Detect which cell encompasses the target text, then output its [X, Y] center coordinate. 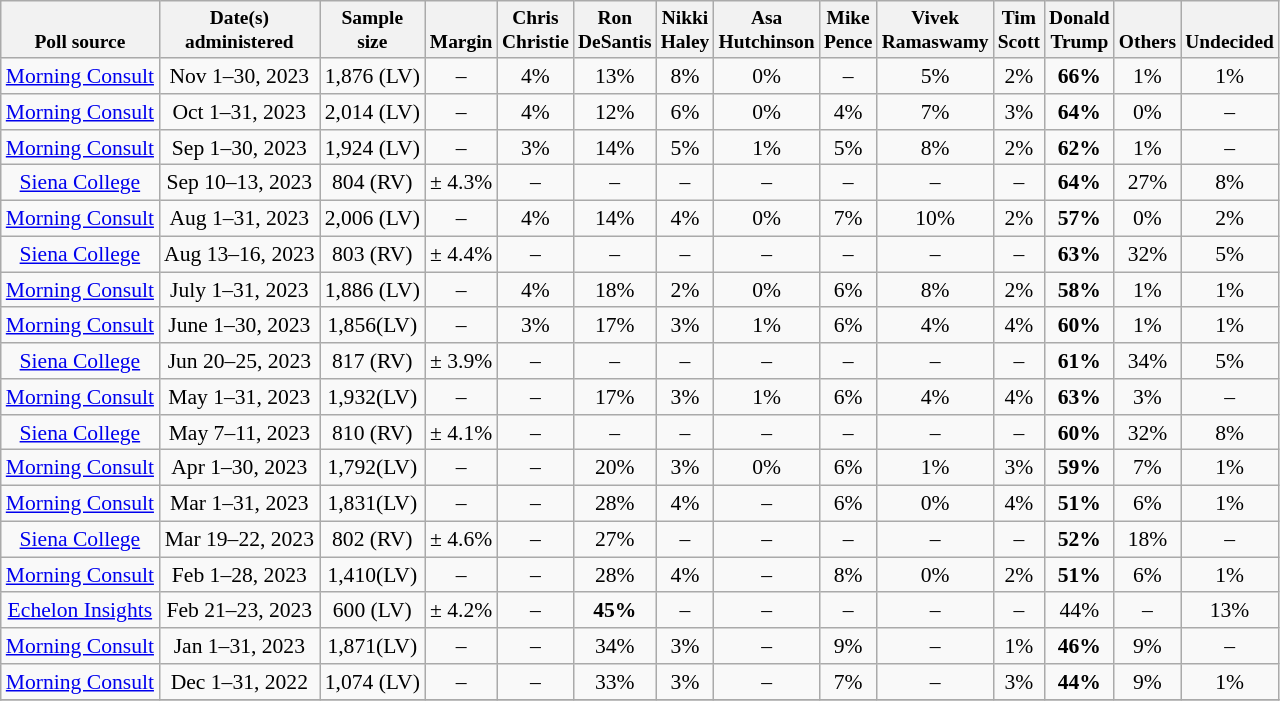
Sep 10–13, 2023 [240, 183]
600 (LV) [372, 611]
1,410(LV) [372, 575]
Date(s)administered [240, 30]
1,871(LV) [372, 646]
Dec 1–31, 2022 [240, 682]
52% [1079, 540]
RonDeSantis [614, 30]
Nov 1–30, 2023 [240, 76]
Undecided [1230, 30]
45% [614, 611]
1,932(LV) [372, 397]
Samplesize [372, 30]
± 4.1% [461, 433]
TimScott [1018, 30]
VivekRamaswamy [935, 30]
2,006 (LV) [372, 219]
Sep 1–30, 2023 [240, 148]
Mar 1–31, 2023 [240, 504]
61% [1079, 361]
1,886 (LV) [372, 290]
58% [1079, 290]
1,876 (LV) [372, 76]
May 1–31, 2023 [240, 397]
Aug 1–31, 2023 [240, 219]
59% [1079, 468]
1,792(LV) [372, 468]
12% [614, 112]
Others [1147, 30]
817 (RV) [372, 361]
July 1–31, 2023 [240, 290]
802 (RV) [372, 540]
1,074 (LV) [372, 682]
June 1–30, 2023 [240, 326]
Feb 1–28, 2023 [240, 575]
Feb 21–23, 2023 [240, 611]
ChrisChristie [535, 30]
804 (RV) [372, 183]
May 7–11, 2023 [240, 433]
2,014 (LV) [372, 112]
MikePence [848, 30]
± 4.2% [461, 611]
Oct 1–31, 2023 [240, 112]
1,831(LV) [372, 504]
DonaldTrump [1079, 30]
Echelon Insights [80, 611]
20% [614, 468]
Aug 13–16, 2023 [240, 254]
NikkiHaley [685, 30]
62% [1079, 148]
810 (RV) [372, 433]
803 (RV) [372, 254]
Margin [461, 30]
Jun 20–25, 2023 [240, 361]
AsaHutchinson [766, 30]
10% [935, 219]
46% [1079, 646]
± 4.4% [461, 254]
Apr 1–30, 2023 [240, 468]
57% [1079, 219]
66% [1079, 76]
± 4.3% [461, 183]
Mar 19–22, 2023 [240, 540]
Poll source [80, 30]
Jan 1–31, 2023 [240, 646]
± 3.9% [461, 361]
± 4.6% [461, 540]
1,924 (LV) [372, 148]
1,856(LV) [372, 326]
33% [614, 682]
